From the cell containing the given text, extract its center point as (X, Y) coordinate. 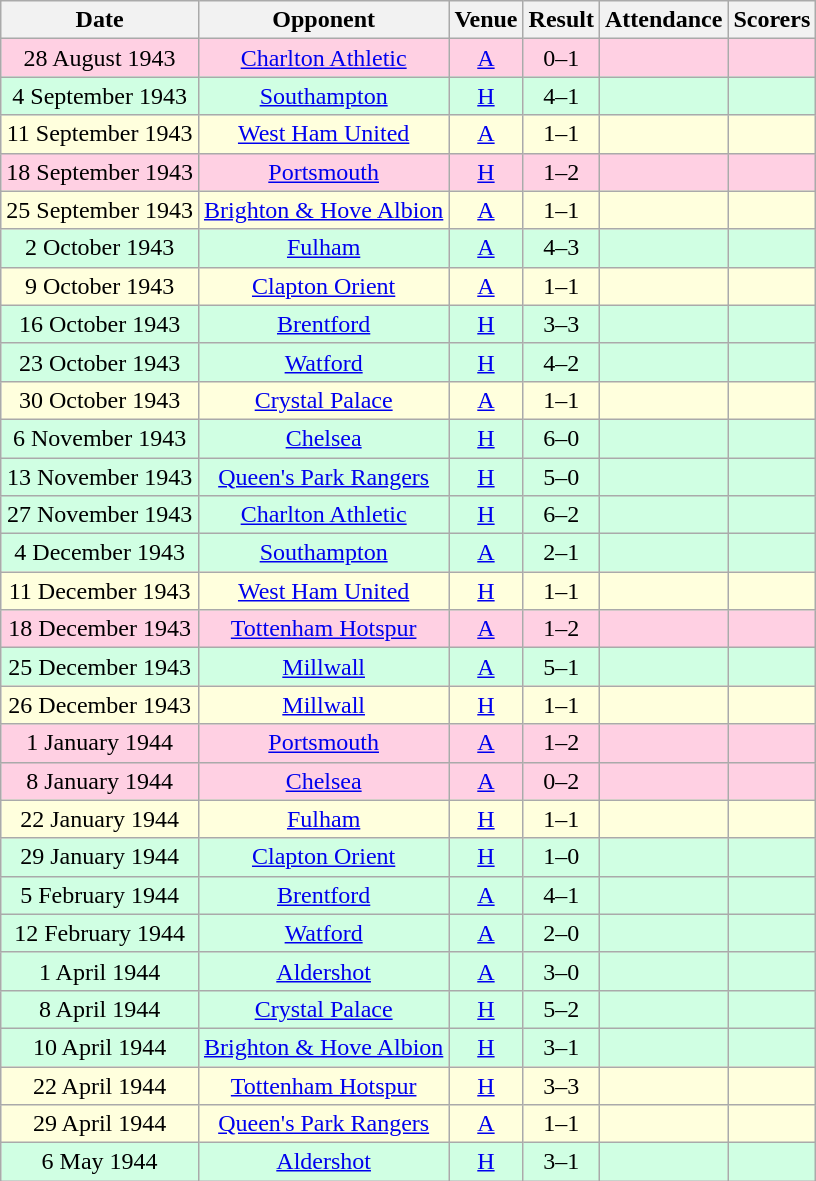
23 October 1943 (100, 362)
Attendance (663, 20)
1 April 1944 (100, 971)
8 January 1944 (100, 781)
13 November 1943 (100, 477)
Opponent (323, 20)
5–1 (561, 667)
3–0 (561, 971)
9 October 1943 (100, 286)
5 February 1944 (100, 895)
11 December 1943 (100, 591)
18 September 1943 (100, 172)
22 January 1944 (100, 819)
4–2 (561, 362)
12 February 1944 (100, 933)
4–3 (561, 248)
6–0 (561, 438)
11 September 1943 (100, 134)
1–0 (561, 857)
25 September 1943 (100, 210)
Result (561, 20)
25 December 1943 (100, 667)
16 October 1943 (100, 324)
6 November 1943 (100, 438)
5–0 (561, 477)
30 October 1943 (100, 400)
6–2 (561, 515)
28 August 1943 (100, 58)
4 December 1943 (100, 553)
2 October 1943 (100, 248)
Venue (486, 20)
Date (100, 20)
0–2 (561, 781)
18 December 1943 (100, 629)
5–2 (561, 1009)
8 April 1944 (100, 1009)
2–1 (561, 553)
Scorers (772, 20)
29 April 1944 (100, 1124)
2–0 (561, 933)
10 April 1944 (100, 1047)
22 April 1944 (100, 1085)
26 December 1943 (100, 705)
29 January 1944 (100, 857)
27 November 1943 (100, 515)
1 January 1944 (100, 743)
4 September 1943 (100, 96)
6 May 1944 (100, 1162)
0–1 (561, 58)
